Pinpoint the cell where the given text exists, returning its (x, y) midpoint coordinate. 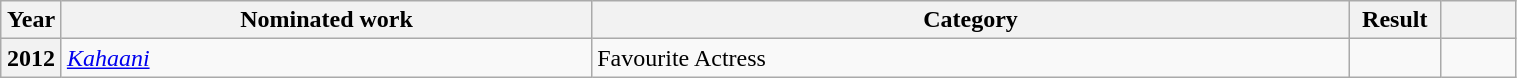
Nominated work (326, 20)
Category (971, 20)
Year (32, 20)
Favourite Actress (971, 58)
Result (1394, 20)
2012 (32, 58)
Kahaani (326, 58)
